Extract the (x, y) coordinate from the center of the cell holding the provided text.  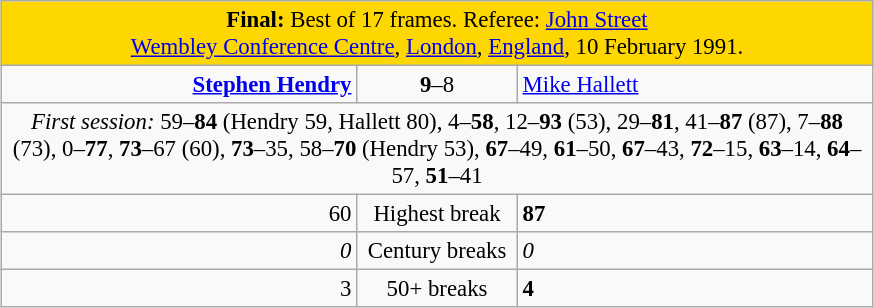
4 (695, 289)
3 (179, 289)
Final: Best of 17 frames. Referee: John StreetWembley Conference Centre, London, England, 10 February 1991. (437, 34)
Century breaks (438, 251)
Highest break (438, 214)
9–8 (438, 85)
Mike Hallett (695, 85)
60 (179, 214)
50+ breaks (438, 289)
Stephen Hendry (179, 85)
87 (695, 214)
